Capture the cell that displays the provided text and extract its (X, Y) central coordinate. 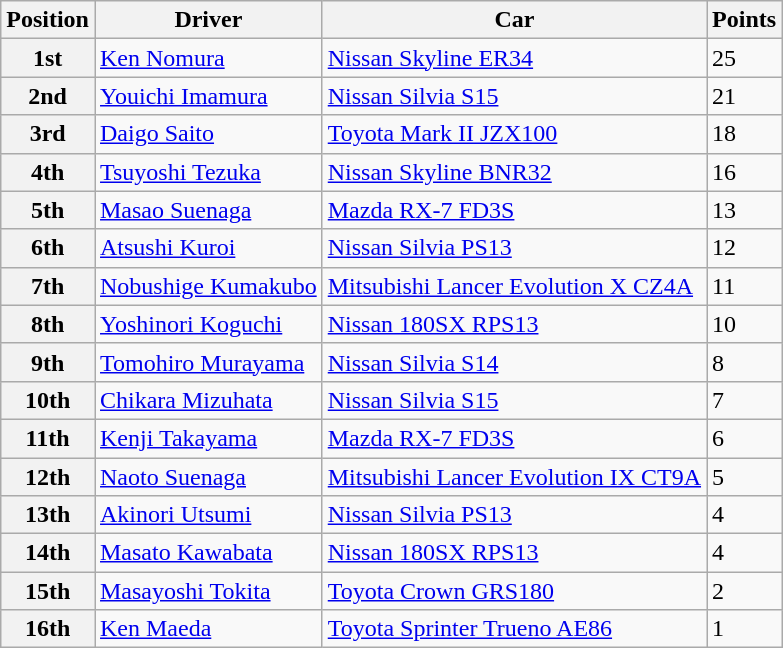
Naoto Suenaga (208, 477)
Masato Kawabata (208, 553)
7 (744, 400)
Daigo Saito (208, 134)
5 (744, 477)
Tsuyoshi Tezuka (208, 172)
Toyota Crown GRS180 (514, 591)
14th (48, 553)
13 (744, 210)
Driver (208, 20)
4th (48, 172)
Toyota Mark II JZX100 (514, 134)
Car (514, 20)
8th (48, 324)
10th (48, 400)
Nobushige Kumakubo (208, 286)
10 (744, 324)
5th (48, 210)
6th (48, 248)
11th (48, 438)
Tomohiro Murayama (208, 362)
15th (48, 591)
Masayoshi Tokita (208, 591)
Youichi Imamura (208, 96)
13th (48, 515)
16 (744, 172)
12th (48, 477)
Nissan Skyline ER34 (514, 58)
Kenji Takayama (208, 438)
21 (744, 96)
18 (744, 134)
Akinori Utsumi (208, 515)
Atsushi Kuroi (208, 248)
Mitsubishi Lancer Evolution IX CT9A (514, 477)
Mitsubishi Lancer Evolution X CZ4A (514, 286)
2 (744, 591)
Ken Maeda (208, 629)
Points (744, 20)
9th (48, 362)
1 (744, 629)
Chikara Mizuhata (208, 400)
6 (744, 438)
Nissan Skyline BNR32 (514, 172)
1st (48, 58)
8 (744, 362)
Ken Nomura (208, 58)
7th (48, 286)
Toyota Sprinter Trueno AE86 (514, 629)
Nissan Silvia S14 (514, 362)
Yoshinori Koguchi (208, 324)
16th (48, 629)
Position (48, 20)
2nd (48, 96)
11 (744, 286)
Masao Suenaga (208, 210)
25 (744, 58)
3rd (48, 134)
12 (744, 248)
